Pinpoint the cell where the given text exists, returning its (x, y) midpoint coordinate. 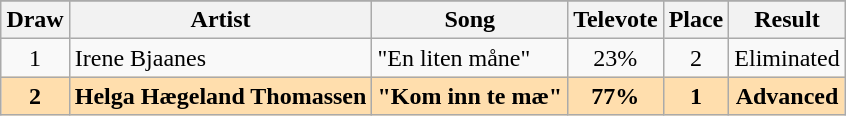
Draw (35, 20)
Irene Bjaanes (220, 58)
Result (787, 20)
"En liten måne" (470, 58)
Helga Hægeland Thomassen (220, 96)
Song (470, 20)
Televote (616, 20)
77% (616, 96)
"Kom inn te mæ" (470, 96)
Advanced (787, 96)
Place (696, 20)
Eliminated (787, 58)
Artist (220, 20)
23% (616, 58)
